Return [x, y] of the center of cell containing provided text 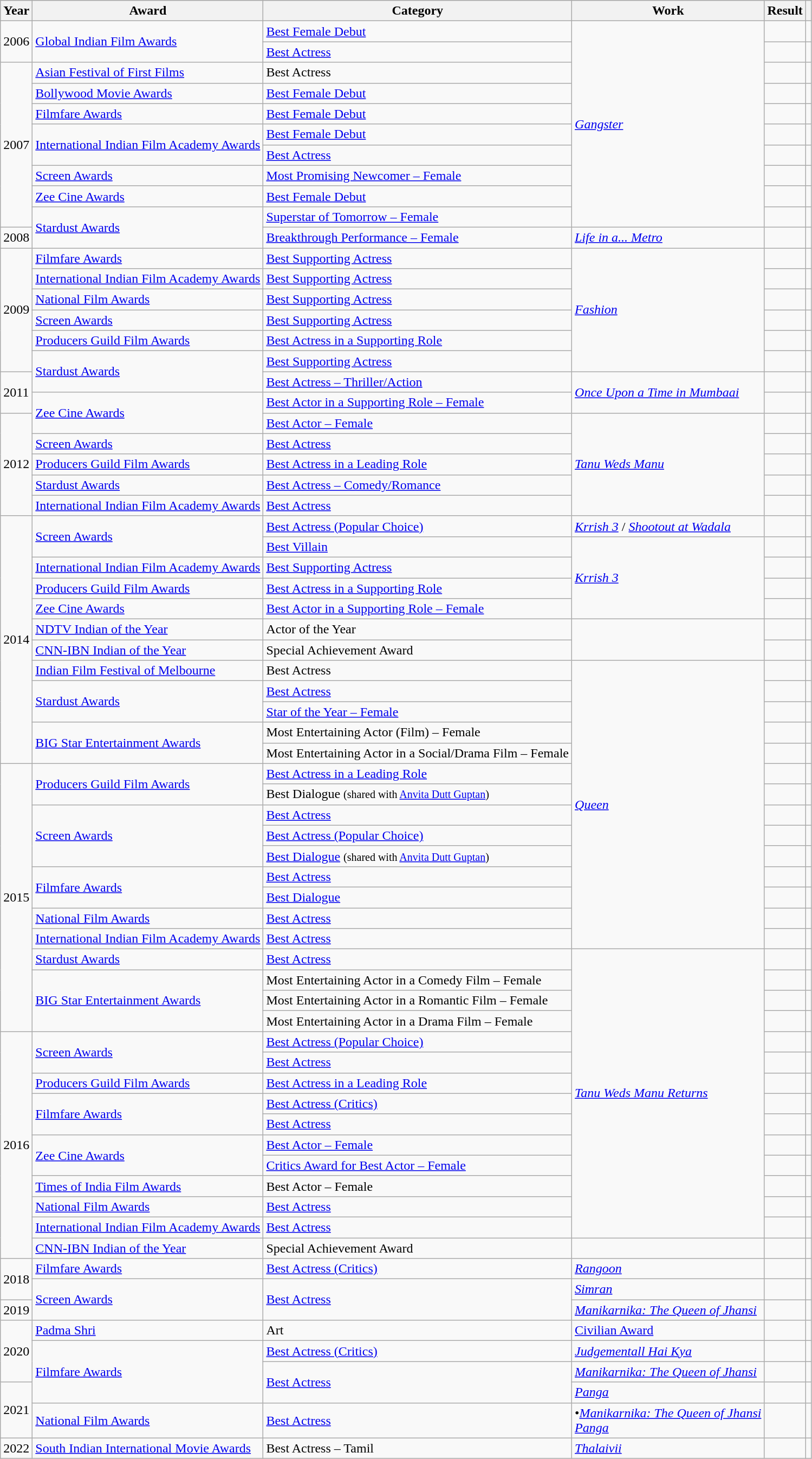
Simran [668, 1289]
Life in a... Metro [668, 237]
2022 [16, 1448]
Once Upon a Time in Mumbaai [668, 392]
2006 [16, 42]
Year [16, 11]
2012 [16, 464]
Rangoon [668, 1269]
Tanu Weds Manu Returns [668, 1093]
Most Entertaining Actor in a Romantic Film – Female [418, 1001]
NDTV Indian of the Year [148, 630]
Art [418, 1331]
2015 [16, 897]
2009 [16, 310]
2018 [16, 1279]
Indian Film Festival of Melbourne [148, 671]
Best Actress – Tamil [418, 1448]
Fashion [668, 310]
2008 [16, 237]
Breakthrough Performance – Female [418, 237]
Star of the Year – Female [418, 712]
Work [668, 11]
•Manikarnika: The Queen of JhansiPanga [668, 1421]
Critics Award for Best Actor – Female [418, 1165]
Times of India Film Awards [148, 1186]
Best Villain [418, 547]
Padma Shri [148, 1331]
Global Indian Film Awards [148, 42]
Category [418, 11]
Most Promising Newcomer – Female [418, 176]
Queen [668, 805]
2019 [16, 1310]
Actor of the Year [418, 630]
Krrish 3 / Shootout at Wadala [668, 526]
Bollywood Movie Awards [148, 93]
2014 [16, 639]
Judgementall Hai Kya [668, 1351]
Superstar of Tomorrow – Female [418, 217]
2011 [16, 392]
Most Entertaining Actor in a Comedy Film – Female [418, 980]
Thalaivii [668, 1448]
2021 [16, 1410]
Result [785, 11]
South Indian International Movie Awards [148, 1448]
2020 [16, 1351]
Most Entertaining Actor (Film) – Female [418, 732]
Best Actress – Thriller/Action [418, 382]
Award [148, 11]
Best Actress – Comedy/Romance [418, 485]
Best Dialogue [418, 897]
Most Entertaining Actor in a Drama Film – Female [418, 1021]
Gangster [668, 125]
Asian Festival of First Films [148, 73]
2016 [16, 1145]
Tanu Weds Manu [668, 464]
2007 [16, 145]
Civilian Award [668, 1331]
Panga [668, 1392]
Krrish 3 [668, 578]
Most Entertaining Actor in a Social/Drama Film – Female [418, 753]
